Extract the (X, Y) coordinate from the center of the cell holding the provided text.  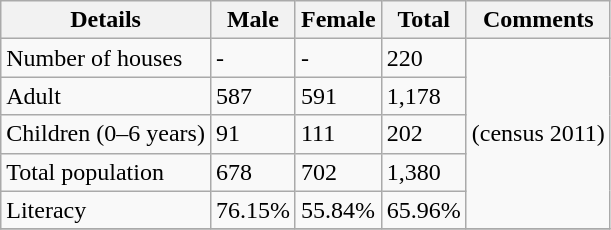
55.84% (338, 210)
1,178 (424, 96)
65.96% (424, 210)
591 (338, 96)
111 (338, 134)
678 (252, 172)
Details (106, 20)
Adult (106, 96)
Female (338, 20)
1,380 (424, 172)
Male (252, 20)
91 (252, 134)
220 (424, 58)
202 (424, 134)
76.15% (252, 210)
587 (252, 96)
Number of houses (106, 58)
Comments (538, 20)
Literacy (106, 210)
Children (0–6 years) (106, 134)
Total (424, 20)
Total population (106, 172)
(census 2011) (538, 134)
702 (338, 172)
